Provide the (x, y) coordinate of the cell's center where the given text is located.  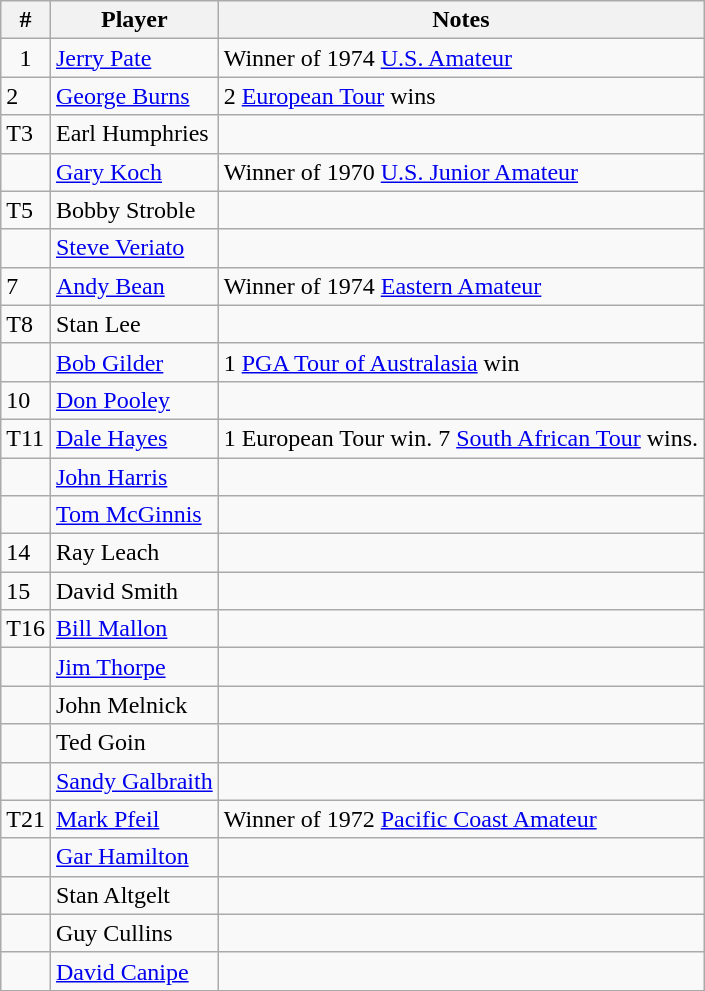
T16 (26, 629)
Dale Hayes (134, 438)
Jim Thorpe (134, 667)
George Burns (134, 96)
1 (26, 58)
T8 (26, 324)
7 (26, 286)
Steve Veriato (134, 248)
Sandy Galbraith (134, 781)
Player (134, 20)
Ted Goin (134, 743)
Winner of 1970 U.S. Junior Amateur (460, 172)
Guy Cullins (134, 933)
Andy Bean (134, 286)
Gary Koch (134, 172)
Don Pooley (134, 400)
David Canipe (134, 971)
Stan Lee (134, 324)
T5 (26, 210)
T11 (26, 438)
15 (26, 591)
Stan Altgelt (134, 895)
1 PGA Tour of Australasia win (460, 362)
1 European Tour win. 7 South African Tour wins. (460, 438)
Bob Gilder (134, 362)
Tom McGinnis (134, 515)
Gar Hamilton (134, 857)
14 (26, 553)
10 (26, 400)
2 (26, 96)
Earl Humphries (134, 134)
2 European Tour wins (460, 96)
Winner of 1974 Eastern Amateur (460, 286)
David Smith (134, 591)
Winner of 1974 U.S. Amateur (460, 58)
Notes (460, 20)
Jerry Pate (134, 58)
# (26, 20)
John Harris (134, 477)
Winner of 1972 Pacific Coast Amateur (460, 819)
Ray Leach (134, 553)
Bobby Stroble (134, 210)
Bill Mallon (134, 629)
T21 (26, 819)
John Melnick (134, 705)
T3 (26, 134)
Mark Pfeil (134, 819)
